Pinpoint the cell where the given text exists, returning its [x, y] midpoint coordinate. 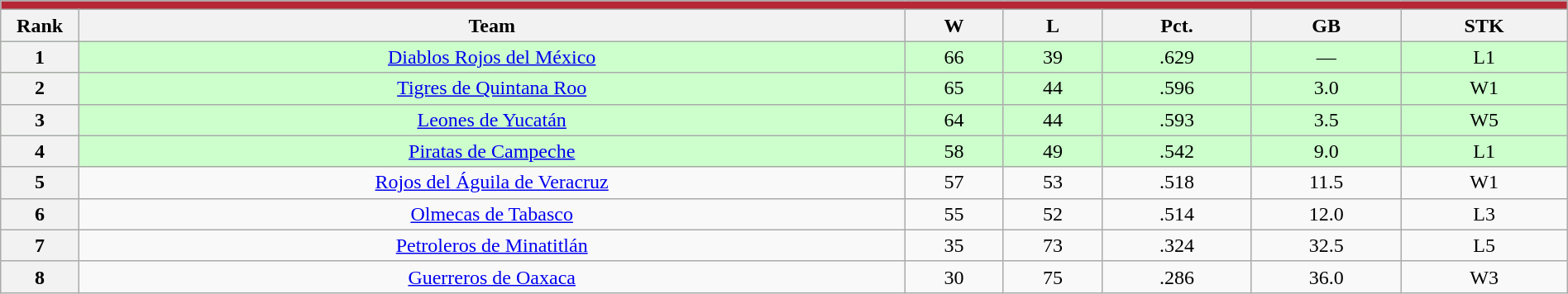
55 [954, 214]
53 [1052, 183]
58 [954, 151]
.518 [1178, 183]
.286 [1178, 277]
12.0 [1327, 214]
30 [954, 277]
49 [1052, 151]
Diablos Rojos del México [491, 57]
65 [954, 88]
3.5 [1327, 120]
L [1052, 26]
9.0 [1327, 151]
.593 [1178, 120]
8 [40, 277]
Guerreros de Oaxaca [491, 277]
75 [1052, 277]
— [1327, 57]
.629 [1178, 57]
Petroleros de Minatitlán [491, 245]
66 [954, 57]
57 [954, 183]
64 [954, 120]
Team [491, 26]
.324 [1178, 245]
Rojos del Águila de Veracruz [491, 183]
L3 [1484, 214]
Rank [40, 26]
1 [40, 57]
73 [1052, 245]
6 [40, 214]
Leones de Yucatán [491, 120]
L5 [1484, 245]
W5 [1484, 120]
.596 [1178, 88]
STK [1484, 26]
11.5 [1327, 183]
5 [40, 183]
Piratas de Campeche [491, 151]
W [954, 26]
52 [1052, 214]
7 [40, 245]
4 [40, 151]
39 [1052, 57]
35 [954, 245]
3.0 [1327, 88]
.514 [1178, 214]
32.5 [1327, 245]
W3 [1484, 277]
36.0 [1327, 277]
Tigres de Quintana Roo [491, 88]
.542 [1178, 151]
2 [40, 88]
Olmecas de Tabasco [491, 214]
Pct. [1178, 26]
GB [1327, 26]
3 [40, 120]
